Provide the (x, y) coordinate of the cell's center where the given text is located.  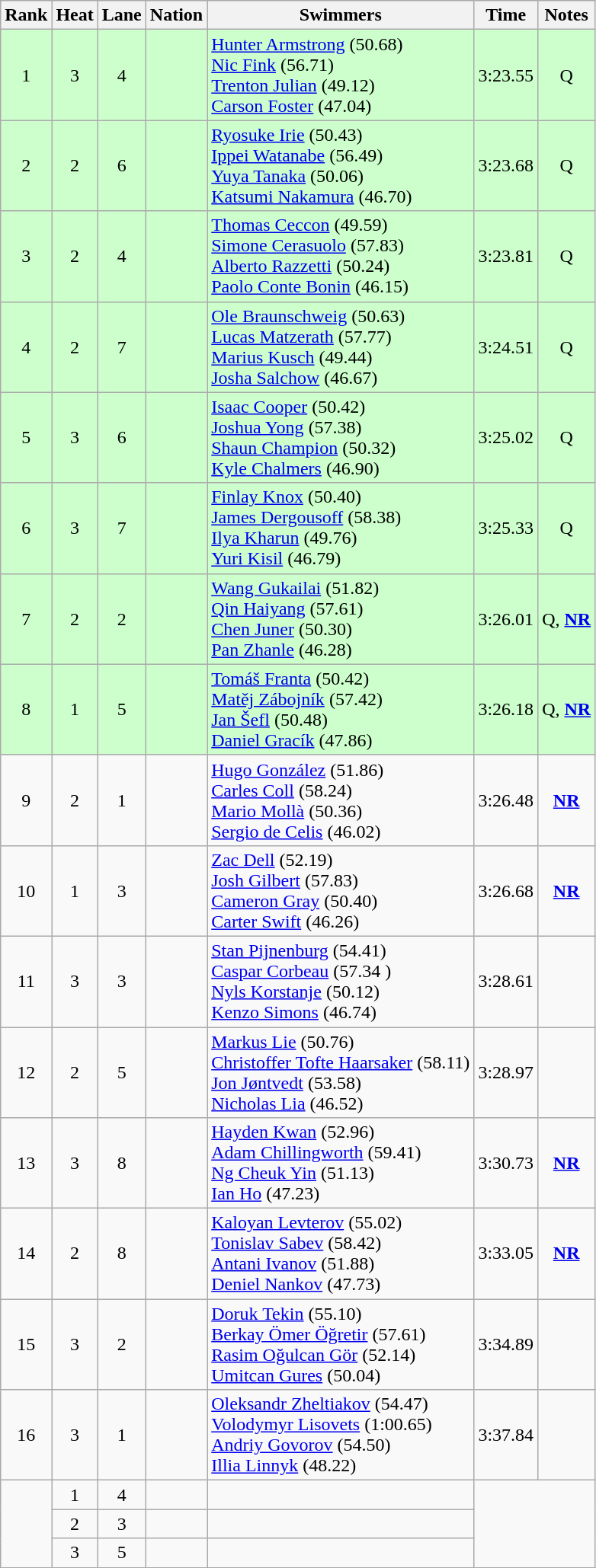
3:25.33 (506, 529)
Finlay Knox (50.40)James Dergousoff (58.38)Ilya Kharun (49.76)Yuri Kisil (46.79) (341, 529)
3:34.89 (506, 1345)
3:23.68 (506, 166)
Isaac Cooper (50.42)Joshua Yong (57.38)Shaun Champion (50.32)Kyle Chalmers (46.90) (341, 437)
Tomáš Franta (50.42)Matěj Zábojník (57.42)Jan Šefl (50.48)Daniel Gracík (47.86) (341, 710)
3:23.55 (506, 75)
14 (26, 1253)
Ole Braunschweig (50.63)Lucas Matzerath (57.77)Marius Kusch (49.44)Josha Salchow (46.67) (341, 347)
Stan Pijnenburg (54.41)Caspar Corbeau (57.34 )Nyls Korstanje (50.12)Kenzo Simons (46.74) (341, 981)
3:26.01 (506, 618)
Lane (122, 15)
Doruk Tekin (55.10)Berkay Ömer Öğretir (57.61)Rasim Oğulcan Gör (52.14)Umitcan Gures (50.04) (341, 1345)
3:26.48 (506, 800)
3:25.02 (506, 437)
Hunter Armstrong (50.68)Nic Fink (56.71)Trenton Julian (49.12)Carson Foster (47.04) (341, 75)
3:28.97 (506, 1072)
3:24.51 (506, 347)
Kaloyan Levterov (55.02)Tonislav Sabev (58.42)Antani Ivanov (51.88)Deniel Nankov (47.73) (341, 1253)
3:23.81 (506, 256)
12 (26, 1072)
16 (26, 1435)
Nation (176, 15)
15 (26, 1345)
3:28.61 (506, 981)
9 (26, 800)
Heat (75, 15)
3:26.18 (506, 710)
Swimmers (341, 15)
Hayden Kwan (52.96)Adam Chillingworth (59.41)Ng Cheuk Yin (51.13)Ian Ho (47.23) (341, 1164)
13 (26, 1164)
Rank (26, 15)
Wang Gukailai (51.82)Qin Haiyang (57.61)Chen Juner (50.30)Pan Zhanle (46.28) (341, 618)
Notes (567, 15)
3:33.05 (506, 1253)
11 (26, 981)
Thomas Ceccon (49.59)Simone Cerasuolo (57.83)Alberto Razzetti (50.24)Paolo Conte Bonin (46.15) (341, 256)
Markus Lie (50.76)Christoffer Tofte Haarsaker (58.11)Jon Jøntvedt (53.58)Nicholas Lia (46.52) (341, 1072)
Ryosuke Irie (50.43)Ippei Watanabe (56.49)Yuya Tanaka (50.06)Katsumi Nakamura (46.70) (341, 166)
Oleksandr Zheltiakov (54.47)Volodymyr Lisovets (1:00.65)Andriy Govorov (54.50)Illia Linnyk (48.22) (341, 1435)
Hugo González (51.86)Carles Coll (58.24)Mario Mollà (50.36)Sergio de Celis (46.02) (341, 800)
3:37.84 (506, 1435)
Time (506, 15)
Zac Dell (52.19)Josh Gilbert (57.83)Cameron Gray (50.40)Carter Swift (46.26) (341, 891)
3:30.73 (506, 1164)
10 (26, 891)
3:26.68 (506, 891)
